Pinpoint the cell where the given text exists, returning its [X, Y] midpoint coordinate. 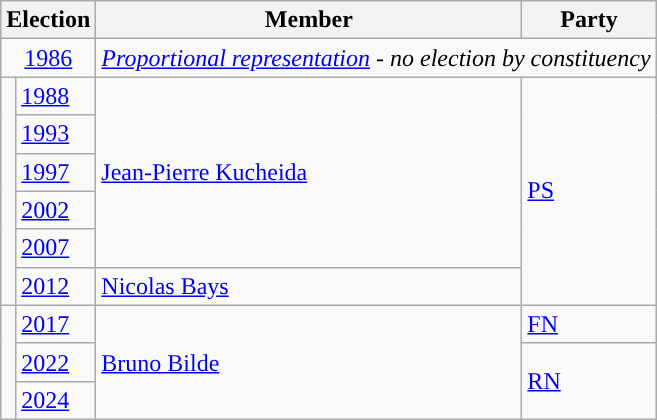
2024 [56, 400]
Party [589, 20]
2017 [56, 324]
1997 [56, 172]
2022 [56, 362]
2007 [56, 248]
PS [589, 191]
RN [589, 381]
2012 [56, 286]
Member [309, 20]
Jean-Pierre Kucheida [309, 172]
Bruno Bilde [309, 362]
2002 [56, 210]
Nicolas Bays [309, 286]
FN [589, 324]
1986 [48, 58]
1988 [56, 96]
Election [48, 20]
1993 [56, 134]
Proportional representation - no election by constituency [376, 58]
